Search for the cell housing the specified text and yield its [x, y] center coordinate. 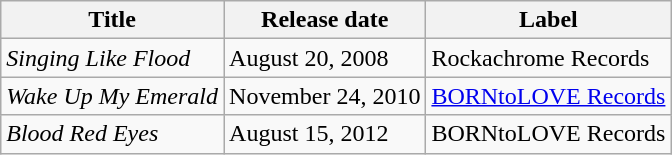
Blood Red Eyes [112, 134]
Singing Like Flood [112, 58]
Rockachrome Records [548, 58]
Label [548, 20]
August 20, 2008 [325, 58]
August 15, 2012 [325, 134]
Release date [325, 20]
Wake Up My Emerald [112, 96]
November 24, 2010 [325, 96]
Title [112, 20]
